Find where the given text appears and provide that cell's center as [X, Y] coordinate. 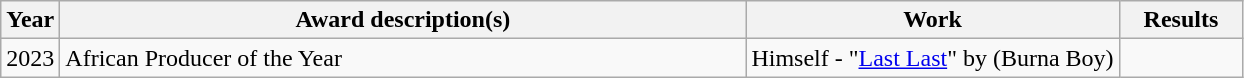
Award description(s) [403, 20]
Himself - "Last Last" by (Burna Boy) [932, 58]
Year [30, 20]
Results [1181, 20]
African Producer of the Year [403, 58]
Work [932, 20]
2023 [30, 58]
